For the text-containing cell, return its midpoint in [x, y] coordinate format. 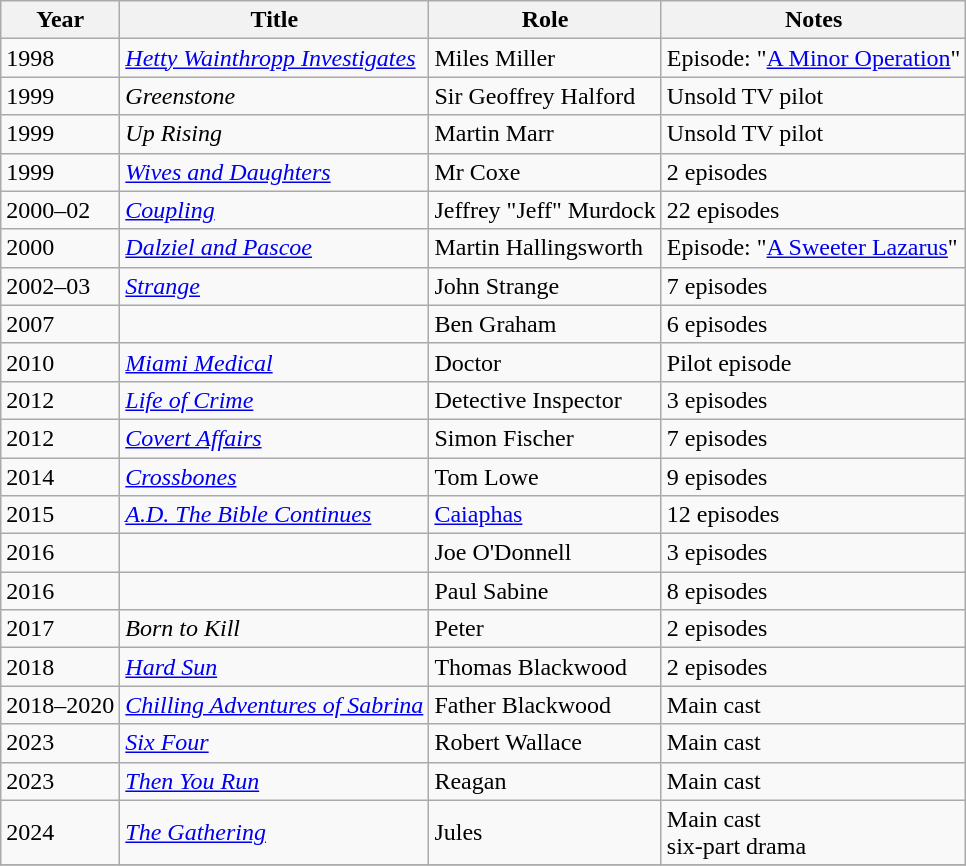
2018 [60, 667]
Martin Marr [545, 134]
6 episodes [814, 324]
John Strange [545, 286]
Strange [274, 286]
Miles Miller [545, 58]
Joe O'Donnell [545, 553]
Miami Medical [274, 362]
Life of Crime [274, 400]
Episode: "A Sweeter Lazarus" [814, 248]
Main castsix-part drama [814, 832]
Then You Run [274, 781]
9 episodes [814, 477]
Hetty Wainthropp Investigates [274, 58]
Jules [545, 832]
The Gathering [274, 832]
Doctor [545, 362]
2014 [60, 477]
2000–02 [60, 210]
Role [545, 20]
Wives and Daughters [274, 172]
Ben Graham [545, 324]
Jeffrey "Jeff" Murdock [545, 210]
Six Four [274, 743]
Crossbones [274, 477]
Sir Geoffrey Halford [545, 96]
Pilot episode [814, 362]
Coupling [274, 210]
Caiaphas [545, 515]
Martin Hallingsworth [545, 248]
Thomas Blackwood [545, 667]
2002–03 [60, 286]
Father Blackwood [545, 705]
Covert Affairs [274, 438]
Chilling Adventures of Sabrina [274, 705]
22 episodes [814, 210]
Mr Coxe [545, 172]
Simon Fischer [545, 438]
Year [60, 20]
Peter [545, 629]
A.D. The Bible Continues [274, 515]
Dalziel and Pascoe [274, 248]
1998 [60, 58]
2018–2020 [60, 705]
2017 [60, 629]
12 episodes [814, 515]
Hard Sun [274, 667]
Up Rising [274, 134]
2000 [60, 248]
Tom Lowe [545, 477]
2015 [60, 515]
Reagan [545, 781]
Greenstone [274, 96]
Robert Wallace [545, 743]
2007 [60, 324]
2010 [60, 362]
Episode: "A Minor Operation" [814, 58]
Paul Sabine [545, 591]
Born to Kill [274, 629]
8 episodes [814, 591]
Detective Inspector [545, 400]
Notes [814, 20]
Title [274, 20]
2024 [60, 832]
